Search for the cell housing the specified text and yield its (x, y) center coordinate. 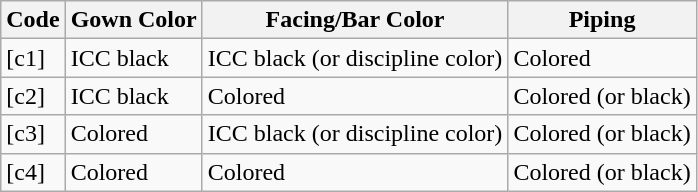
Code (33, 20)
Gown Color (134, 20)
[c1] (33, 58)
[c2] (33, 96)
[c3] (33, 134)
Piping (602, 20)
Facing/Bar Color (355, 20)
[c4] (33, 172)
